Determine the (x, y) coordinate at the center of the cell enclosing the given text.  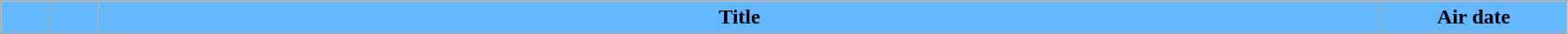
Title (740, 17)
Air date (1474, 17)
